Extract the [X, Y] coordinate from the center of the cell holding the provided text.  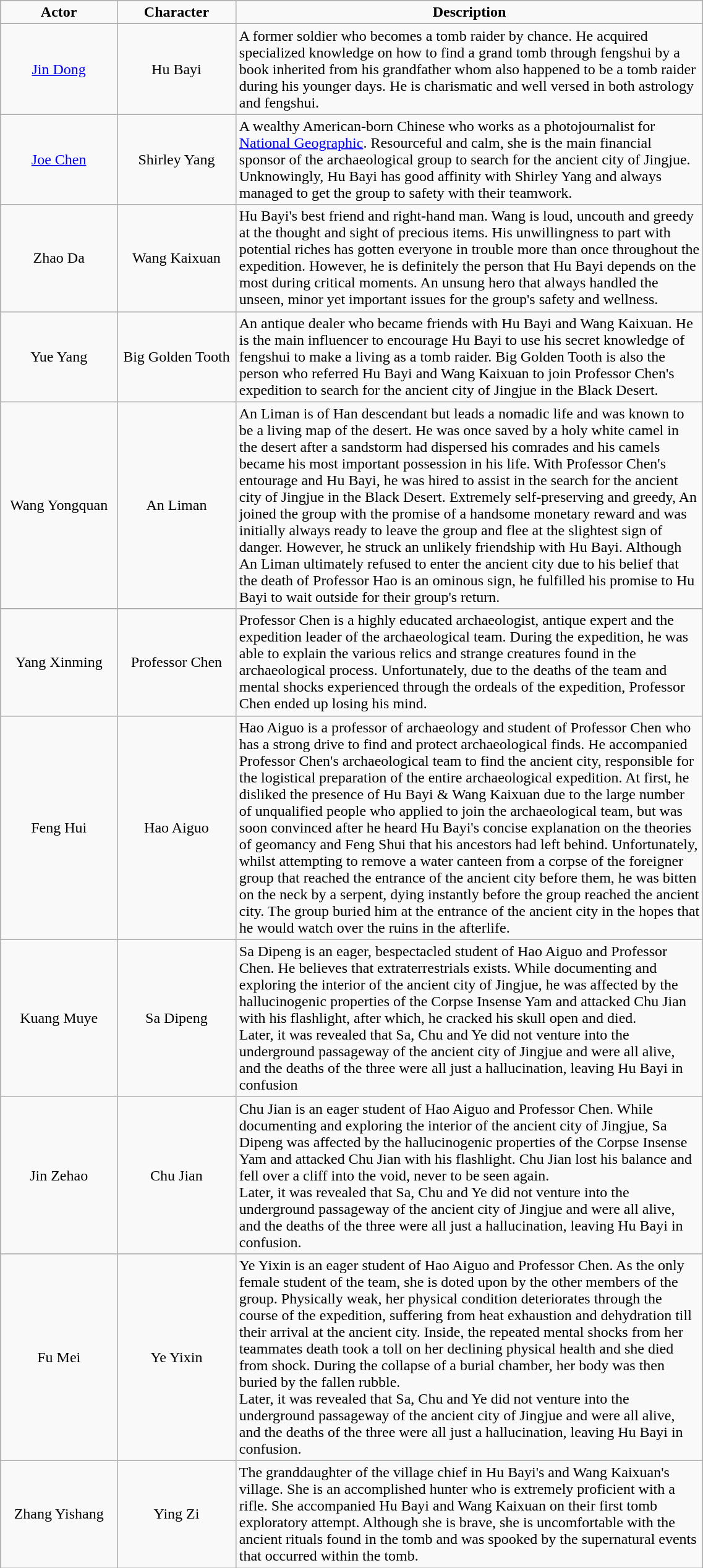
Fu Mei [59, 1357]
Ying Zi [177, 1514]
Feng Hui [59, 828]
Sa Dipeng [177, 1018]
Ye Yixin [177, 1357]
Big Golden Tooth [177, 357]
Zhang Yishang [59, 1514]
Zhao Da [59, 258]
An Liman [177, 506]
Kuang Muye [59, 1018]
Wang Yongquan [59, 506]
Wang Kaixuan [177, 258]
Yang Xinming [59, 663]
Jin Zehao [59, 1175]
Hao Aiguo [177, 828]
Jin Dong [59, 69]
Hu Bayi [177, 69]
Professor Chen [177, 663]
Character [177, 12]
Description [469, 12]
Chu Jian [177, 1175]
Joe Chen [59, 159]
Yue Yang [59, 357]
Actor [59, 12]
Shirley Yang [177, 159]
